Find where the given text appears and provide that cell's center as [X, Y] coordinate. 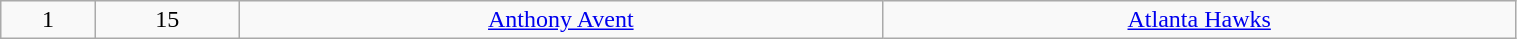
Anthony Avent [560, 20]
15 [167, 20]
1 [48, 20]
Atlanta Hawks [1199, 20]
